Provide the [x, y] coordinate of the cell's center where the given text is located.  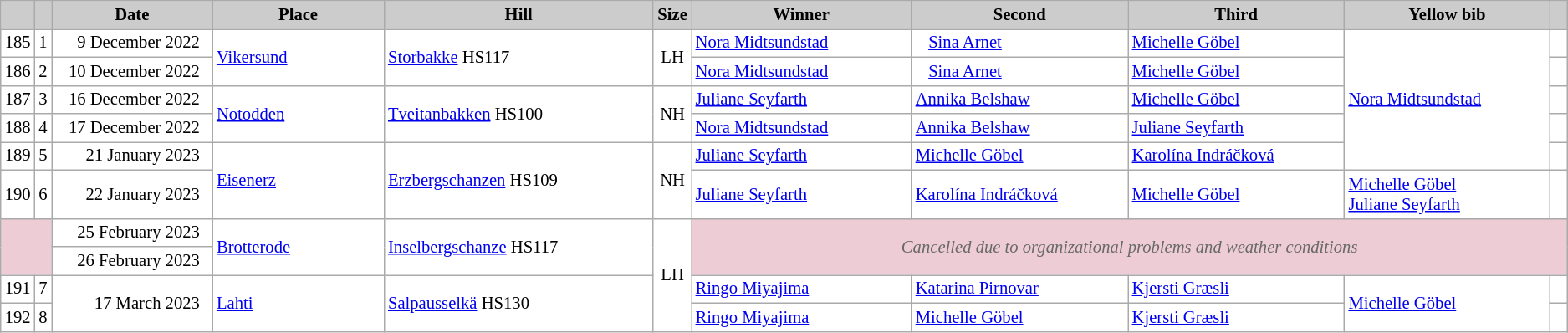
188 [18, 128]
17 December 2022 [132, 128]
185 [18, 43]
Storbakke HS117 [518, 57]
Date [132, 14]
2 [43, 71]
Third [1236, 14]
16 December 2022 [132, 100]
189 [18, 156]
9 December 2022 [132, 43]
25 February 2023 [132, 233]
7 [43, 289]
Winner [801, 14]
Vikersund [298, 57]
Second [1020, 14]
192 [18, 317]
Notodden [298, 114]
Size [672, 14]
8 [43, 317]
22 January 2023 [132, 194]
Erzbergschanzen HS109 [518, 180]
17 March 2023 [132, 303]
191 [18, 289]
Hill [518, 14]
Place [298, 14]
Yellow bib [1448, 14]
3 [43, 100]
Inselbergschanze HS117 [518, 247]
186 [18, 71]
187 [18, 100]
Salpausselkä HS130 [518, 303]
Cancelled due to organizational problems and weather conditions [1130, 247]
Michelle Göbel Juliane Seyfarth [1448, 194]
Tveitanbakken HS100 [518, 114]
6 [43, 194]
4 [43, 128]
190 [18, 194]
21 January 2023 [132, 156]
10 December 2022 [132, 71]
26 February 2023 [132, 260]
5 [43, 156]
1 [43, 43]
Katarina Pirnovar [1020, 289]
Lahti [298, 303]
Eisenerz [298, 180]
Brotterode [298, 247]
